For the text-containing cell, return its midpoint in (x, y) coordinate format. 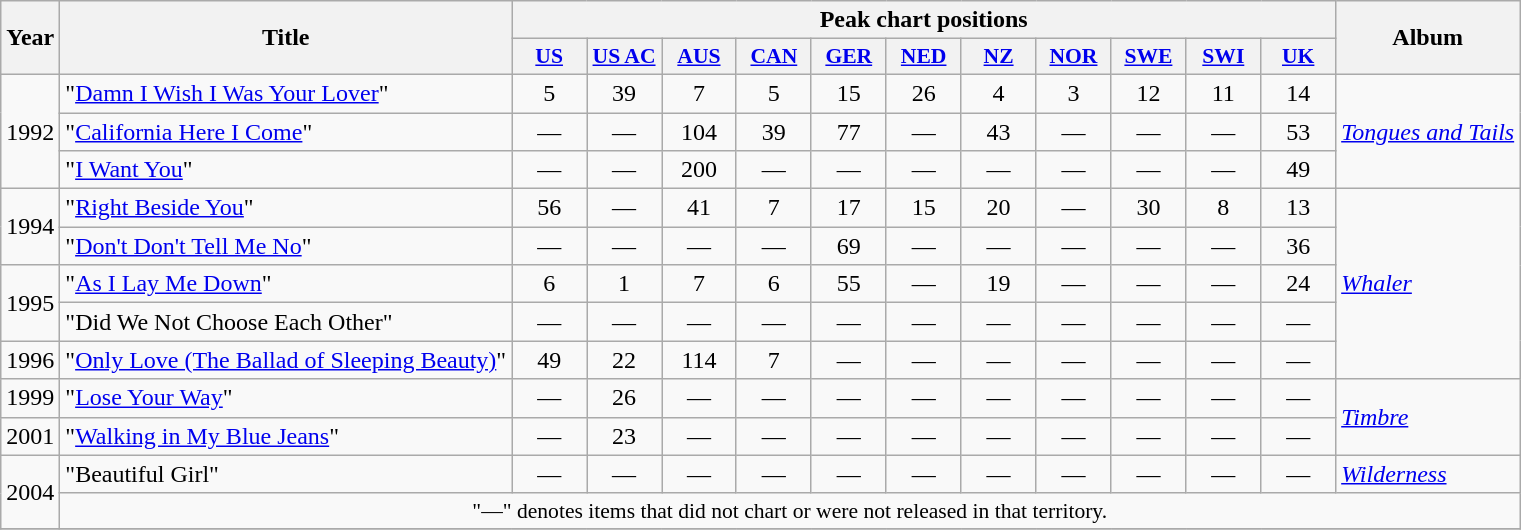
41 (700, 208)
114 (700, 360)
13 (1298, 208)
Album (1428, 38)
Whaler (1428, 284)
GER (848, 57)
"California Here I Come" (286, 131)
8 (1224, 208)
NOR (1074, 57)
69 (848, 246)
"—" denotes items that did not chart or were not released in that territory. (790, 511)
Title (286, 38)
24 (1298, 284)
14 (1298, 93)
"I Want You" (286, 170)
US AC (624, 57)
53 (1298, 131)
"Lose Your Way" (286, 398)
CAN (774, 57)
1992 (30, 131)
77 (848, 131)
UK (1298, 57)
56 (550, 208)
3 (1074, 93)
200 (700, 170)
2004 (30, 492)
12 (1148, 93)
43 (998, 131)
20 (998, 208)
19 (998, 284)
Wilderness (1428, 474)
"Walking in My Blue Jeans" (286, 436)
17 (848, 208)
"Only Love (The Ballad of Sleeping Beauty)" (286, 360)
1995 (30, 303)
1999 (30, 398)
11 (1224, 93)
"Beautiful Girl" (286, 474)
36 (1298, 246)
1994 (30, 227)
Timbre (1428, 417)
NED (924, 57)
Peak chart positions (924, 20)
SWI (1224, 57)
30 (1148, 208)
4 (998, 93)
2001 (30, 436)
22 (624, 360)
"As I Lay Me Down" (286, 284)
NZ (998, 57)
104 (700, 131)
1996 (30, 360)
"Damn I Wish I Was Your Lover" (286, 93)
23 (624, 436)
AUS (700, 57)
"Did We Not Choose Each Other" (286, 322)
"Right Beside You" (286, 208)
Year (30, 38)
US (550, 57)
"Don't Don't Tell Me No" (286, 246)
55 (848, 284)
1 (624, 284)
SWE (1148, 57)
Tongues and Tails (1428, 131)
